Provide the (X, Y) coordinate of the cell's center where the given text is located.  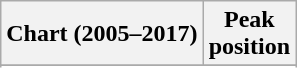
Chart (2005–2017) (102, 34)
Peakposition (249, 34)
